Output the [X, Y] coordinate of the center of the cell containing the given text.  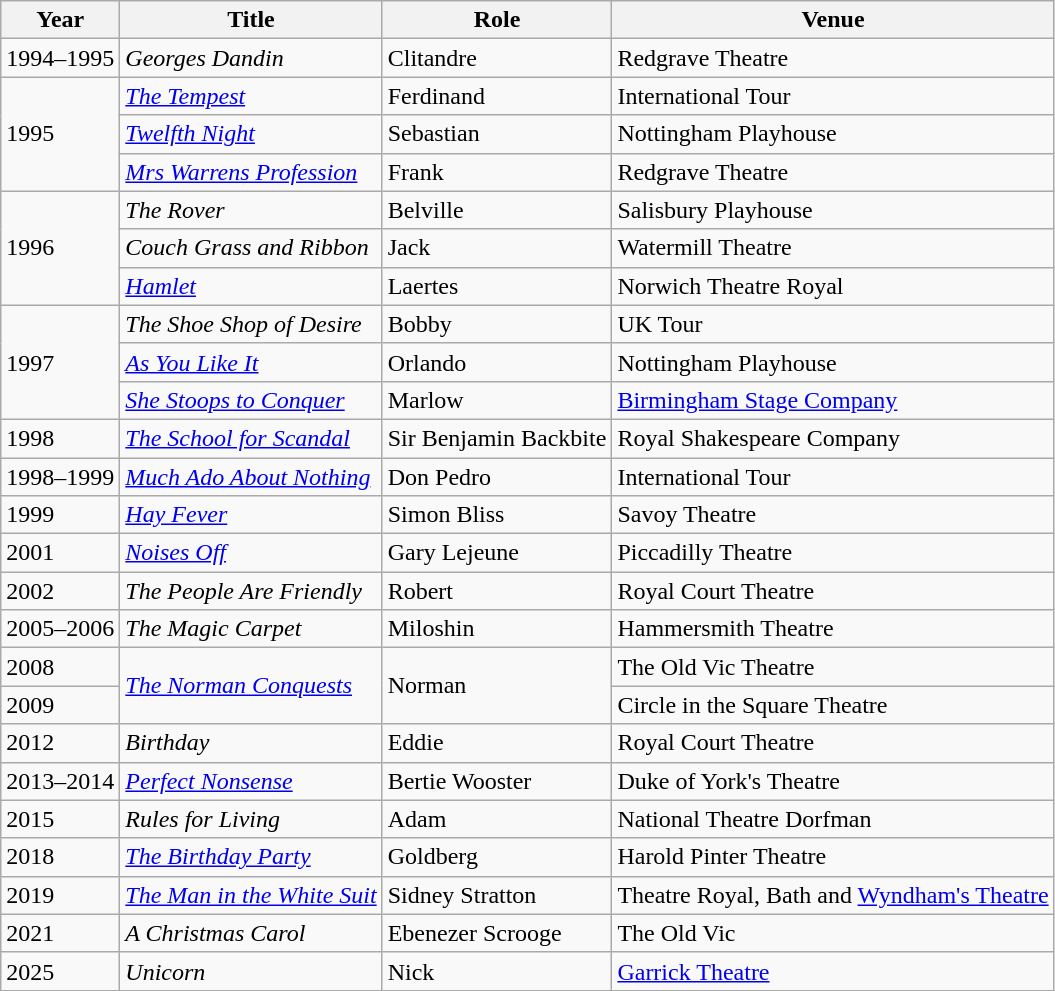
1994–1995 [60, 58]
2013–2014 [60, 781]
2012 [60, 743]
Role [497, 20]
Hay Fever [251, 515]
2021 [60, 933]
Piccadilly Theatre [833, 553]
Savoy Theatre [833, 515]
Twelfth Night [251, 134]
Year [60, 20]
A Christmas Carol [251, 933]
Garrick Theatre [833, 971]
Watermill Theatre [833, 248]
Frank [497, 172]
The Old Vic Theatre [833, 667]
2025 [60, 971]
Marlow [497, 400]
Orlando [497, 362]
Theatre Royal, Bath and Wyndham's Theatre [833, 895]
Robert [497, 591]
2001 [60, 553]
The Man in the White Suit [251, 895]
Sir Benjamin Backbite [497, 438]
Don Pedro [497, 477]
2002 [60, 591]
Miloshin [497, 629]
The School for Scandal [251, 438]
Belville [497, 210]
Bobby [497, 324]
2019 [60, 895]
The Shoe Shop of Desire [251, 324]
Eddie [497, 743]
Goldberg [497, 857]
Birthday [251, 743]
Nick [497, 971]
Circle in the Square Theatre [833, 705]
2018 [60, 857]
Venue [833, 20]
1999 [60, 515]
Salisbury Playhouse [833, 210]
1996 [60, 248]
2005–2006 [60, 629]
She Stoops to Conquer [251, 400]
2008 [60, 667]
Couch Grass and Ribbon [251, 248]
1998 [60, 438]
Gary Lejeune [497, 553]
The People Are Friendly [251, 591]
Sidney Stratton [497, 895]
UK Tour [833, 324]
1995 [60, 134]
The Norman Conquests [251, 686]
The Rover [251, 210]
Jack [497, 248]
Sebastian [497, 134]
Simon Bliss [497, 515]
Duke of York's Theatre [833, 781]
Bertie Wooster [497, 781]
Birmingham Stage Company [833, 400]
Title [251, 20]
2009 [60, 705]
The Birthday Party [251, 857]
1998–1999 [60, 477]
Rules for Living [251, 819]
Clitandre [497, 58]
Royal Shakespeare Company [833, 438]
Ferdinand [497, 96]
Much Ado About Nothing [251, 477]
1997 [60, 362]
Hamlet [251, 286]
Ebenezer Scrooge [497, 933]
Norwich Theatre Royal [833, 286]
Noises Off [251, 553]
Harold Pinter Theatre [833, 857]
The Old Vic [833, 933]
National Theatre Dorfman [833, 819]
Hammersmith Theatre [833, 629]
Mrs Warrens Profession [251, 172]
The Tempest [251, 96]
Norman [497, 686]
Georges Dandin [251, 58]
As You Like It [251, 362]
2015 [60, 819]
The Magic Carpet [251, 629]
Laertes [497, 286]
Perfect Nonsense [251, 781]
Unicorn [251, 971]
Adam [497, 819]
